From the cell containing the given text, extract its center point as (X, Y) coordinate. 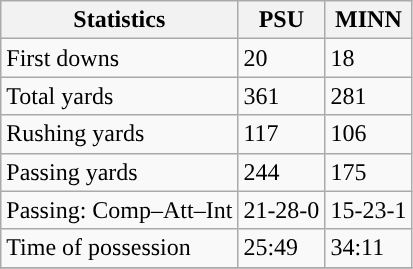
Passing: Comp–Att–Int (120, 210)
Total yards (120, 96)
MINN (368, 20)
117 (282, 134)
244 (282, 172)
106 (368, 134)
Time of possession (120, 248)
361 (282, 96)
Statistics (120, 20)
15-23-1 (368, 210)
20 (282, 58)
Passing yards (120, 172)
34:11 (368, 248)
25:49 (282, 248)
281 (368, 96)
Rushing yards (120, 134)
21-28-0 (282, 210)
First downs (120, 58)
175 (368, 172)
PSU (282, 20)
18 (368, 58)
